Extract the [x, y] coordinate from the center of the cell holding the provided text.  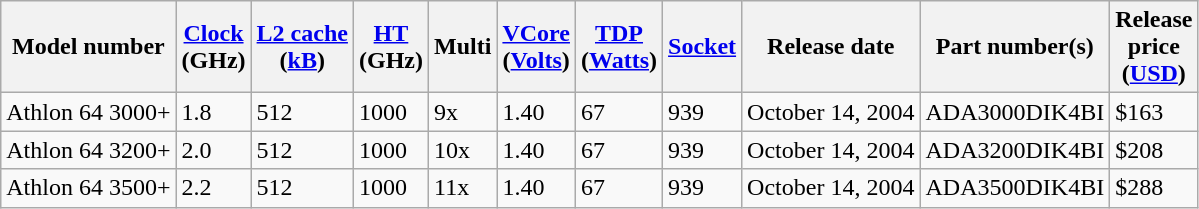
11x [462, 188]
Clock(GHz) [214, 47]
VCore(Volts) [536, 47]
$288 [1154, 188]
2.0 [214, 150]
L2 cache(kB) [302, 47]
Athlon 64 3000+ [88, 112]
10x [462, 150]
ADA3200DIK4BI [1015, 150]
Multi [462, 47]
ADA3500DIK4BI [1015, 188]
Athlon 64 3500+ [88, 188]
Releaseprice(USD) [1154, 47]
$163 [1154, 112]
ADA3000DIK4BI [1015, 112]
Model number [88, 47]
9x [462, 112]
2.2 [214, 188]
$208 [1154, 150]
1.8 [214, 112]
HT(GHz) [390, 47]
Release date [831, 47]
TDP(Watts) [618, 47]
Athlon 64 3200+ [88, 150]
Part number(s) [1015, 47]
Socket [702, 47]
